Output the [X, Y] coordinate of the center of the cell containing the given text.  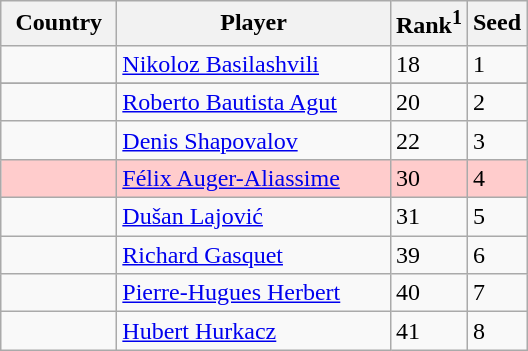
Félix Auger-Aliassime [254, 178]
Player [254, 24]
Richard Gasquet [254, 255]
Seed [496, 24]
Dušan Lajović [254, 217]
5 [496, 217]
39 [428, 255]
3 [496, 140]
41 [428, 331]
1 [496, 64]
7 [496, 293]
Pierre-Hugues Herbert [254, 293]
22 [428, 140]
40 [428, 293]
Roberto Bautista Agut [254, 102]
4 [496, 178]
Country [59, 24]
2 [496, 102]
Denis Shapovalov [254, 140]
18 [428, 64]
Rank1 [428, 24]
31 [428, 217]
Nikoloz Basilashvili [254, 64]
Hubert Hurkacz [254, 331]
6 [496, 255]
8 [496, 331]
30 [428, 178]
20 [428, 102]
